Provide the (X, Y) coordinate of the cell's center where the given text is located.  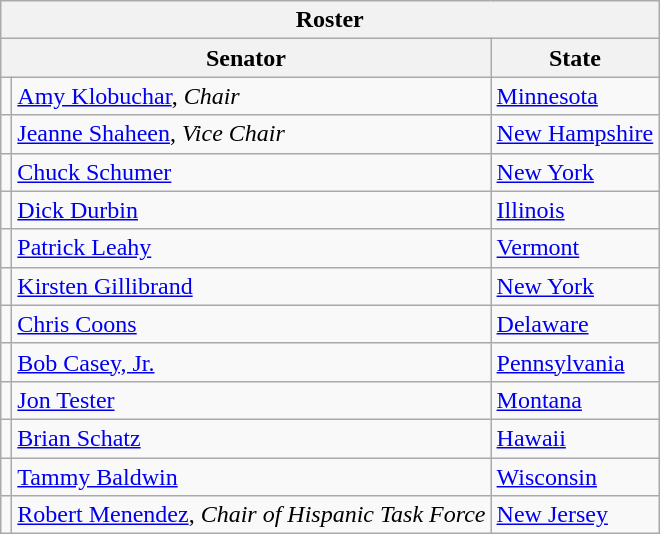
Kirsten Gillibrand (252, 286)
Chris Coons (252, 324)
Amy Klobuchar, Chair (252, 96)
Hawaii (575, 438)
Chuck Schumer (252, 172)
Delaware (575, 324)
Patrick Leahy (252, 248)
Montana (575, 400)
Senator (246, 58)
Brian Schatz (252, 438)
Tammy Baldwin (252, 477)
New Jersey (575, 515)
Pennsylvania (575, 362)
Dick Durbin (252, 210)
Robert Menendez, Chair of Hispanic Task Force (252, 515)
Bob Casey, Jr. (252, 362)
Jon Tester (252, 400)
Roster (330, 20)
Illinois (575, 210)
Wisconsin (575, 477)
New Hampshire (575, 134)
Minnesota (575, 96)
State (575, 58)
Vermont (575, 248)
Jeanne Shaheen, Vice Chair (252, 134)
